Provide the [X, Y] coordinate of the cell's center where the given text is located.  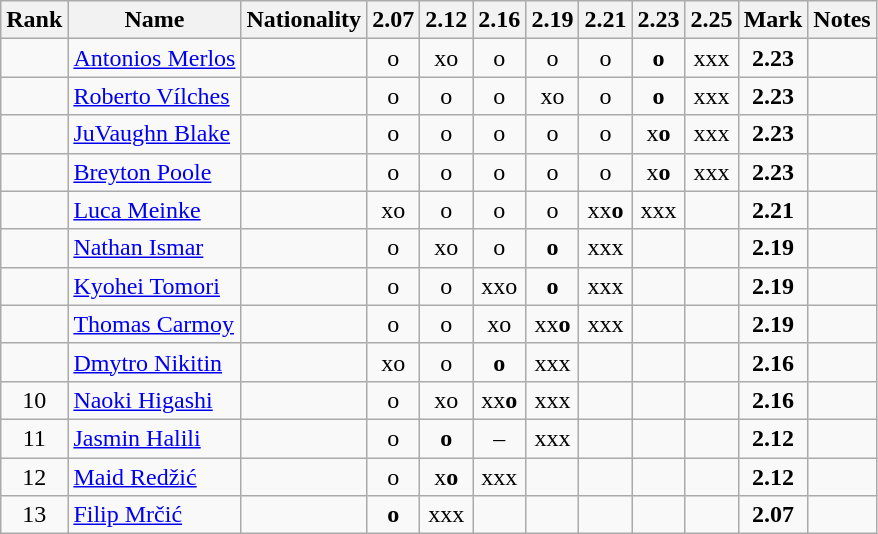
Nathan Ismar [154, 248]
2.25 [712, 20]
Mark [773, 20]
Filip Mrčić [154, 515]
– [500, 438]
Nationality [304, 20]
Jasmin Halili [154, 438]
Maid Redžić [154, 477]
Notes [842, 20]
Name [154, 20]
Kyohei Tomori [154, 286]
Thomas Carmoy [154, 324]
Breyton Poole [154, 172]
Rank [34, 20]
13 [34, 515]
Naoki Higashi [154, 400]
Roberto Vílches [154, 96]
Dmytro Nikitin [154, 362]
JuVaughn Blake [154, 134]
Luca Meinke [154, 210]
10 [34, 400]
Antonios Merlos [154, 58]
11 [34, 438]
12 [34, 477]
